From the cell containing the given text, extract its center point as [X, Y] coordinate. 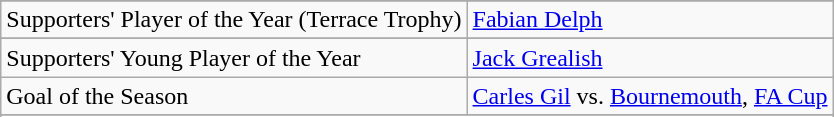
Supporters' Young Player of the Year [234, 58]
Fabian Delph [650, 20]
Jack Grealish [650, 58]
Supporters' Player of the Year (Terrace Trophy) [234, 20]
Carles Gil vs. Bournemouth, FA Cup [650, 96]
Goal of the Season [234, 96]
